Provide the [X, Y] coordinate of the cell's center where the given text is located.  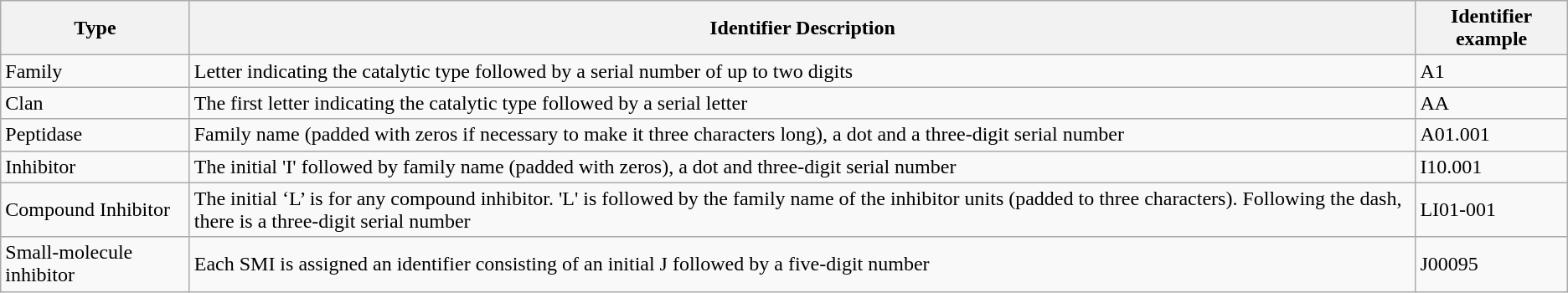
Type [95, 28]
Clan [95, 103]
The initial 'I' followed by family name (padded with zeros), a dot and three-digit serial number [802, 167]
The first letter indicating the catalytic type followed by a serial letter [802, 103]
AA [1491, 103]
Family [95, 71]
Inhibitor [95, 167]
Each SMI is assigned an identifier consisting of an initial J followed by a five-digit number [802, 265]
Compound Inhibitor [95, 209]
Identifier Description [802, 28]
I10.001 [1491, 167]
Family name (padded with zeros if necessary to make it three characters long), a dot and a three-digit serial number [802, 135]
Peptidase [95, 135]
Letter indicating the catalytic type followed by a serial number of up to two digits [802, 71]
Identifier example [1491, 28]
J00095 [1491, 265]
LI01-001 [1491, 209]
A1 [1491, 71]
A01.001 [1491, 135]
Small-molecule inhibitor [95, 265]
